Identify which cell holds the provided text, then report its [X, Y] central coordinate. 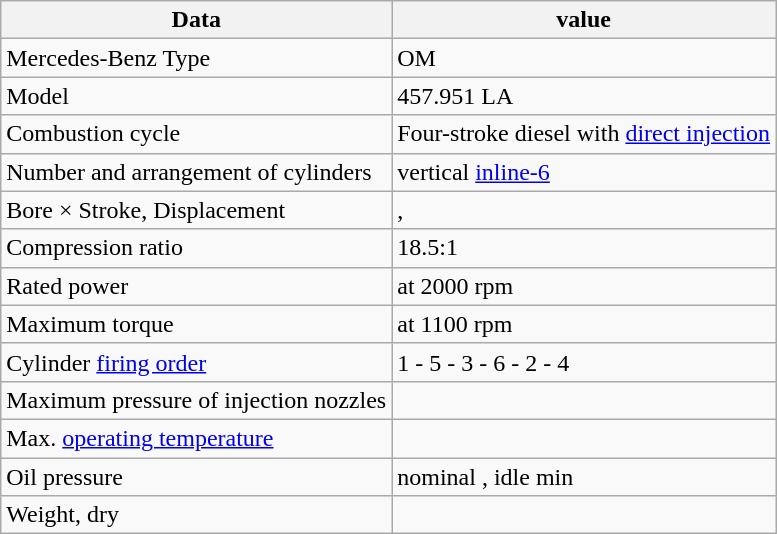
Rated power [196, 286]
Mercedes-Benz Type [196, 58]
nominal , idle min [584, 477]
1 - 5 - 3 - 6 - 2 - 4 [584, 362]
Oil pressure [196, 477]
OM [584, 58]
Weight, dry [196, 515]
Number and arrangement of cylinders [196, 172]
Compression ratio [196, 248]
value [584, 20]
Maximum torque [196, 324]
Model [196, 96]
vertical inline-6 [584, 172]
Max. operating temperature [196, 438]
at 2000 rpm [584, 286]
Data [196, 20]
, [584, 210]
Four-stroke diesel with direct injection [584, 134]
Cylinder firing order [196, 362]
18.5:1 [584, 248]
Bore × Stroke, Displacement [196, 210]
at 1100 rpm [584, 324]
457.951 LA [584, 96]
Maximum pressure of injection nozzles [196, 400]
Combustion cycle [196, 134]
